Output the [X, Y] coordinate of the center of the cell containing the given text.  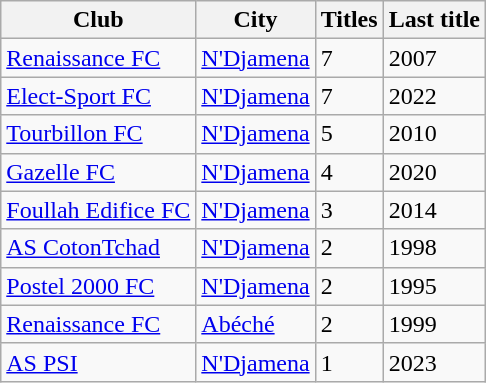
Gazelle FC [98, 172]
Foullah Edifice FC [98, 210]
1999 [434, 324]
2014 [434, 210]
3 [349, 210]
2023 [434, 362]
Titles [349, 20]
Tourbillon FC [98, 134]
2007 [434, 58]
City [256, 20]
5 [349, 134]
Elect-Sport FC [98, 96]
AS PSI [98, 362]
AS CotonTchad [98, 248]
1 [349, 362]
Abéché [256, 324]
1998 [434, 248]
2022 [434, 96]
Last title [434, 20]
2020 [434, 172]
2010 [434, 134]
Club [98, 20]
1995 [434, 286]
4 [349, 172]
Postel 2000 FC [98, 286]
